Locate the cell with the specified text and output its (X, Y) center coordinate. 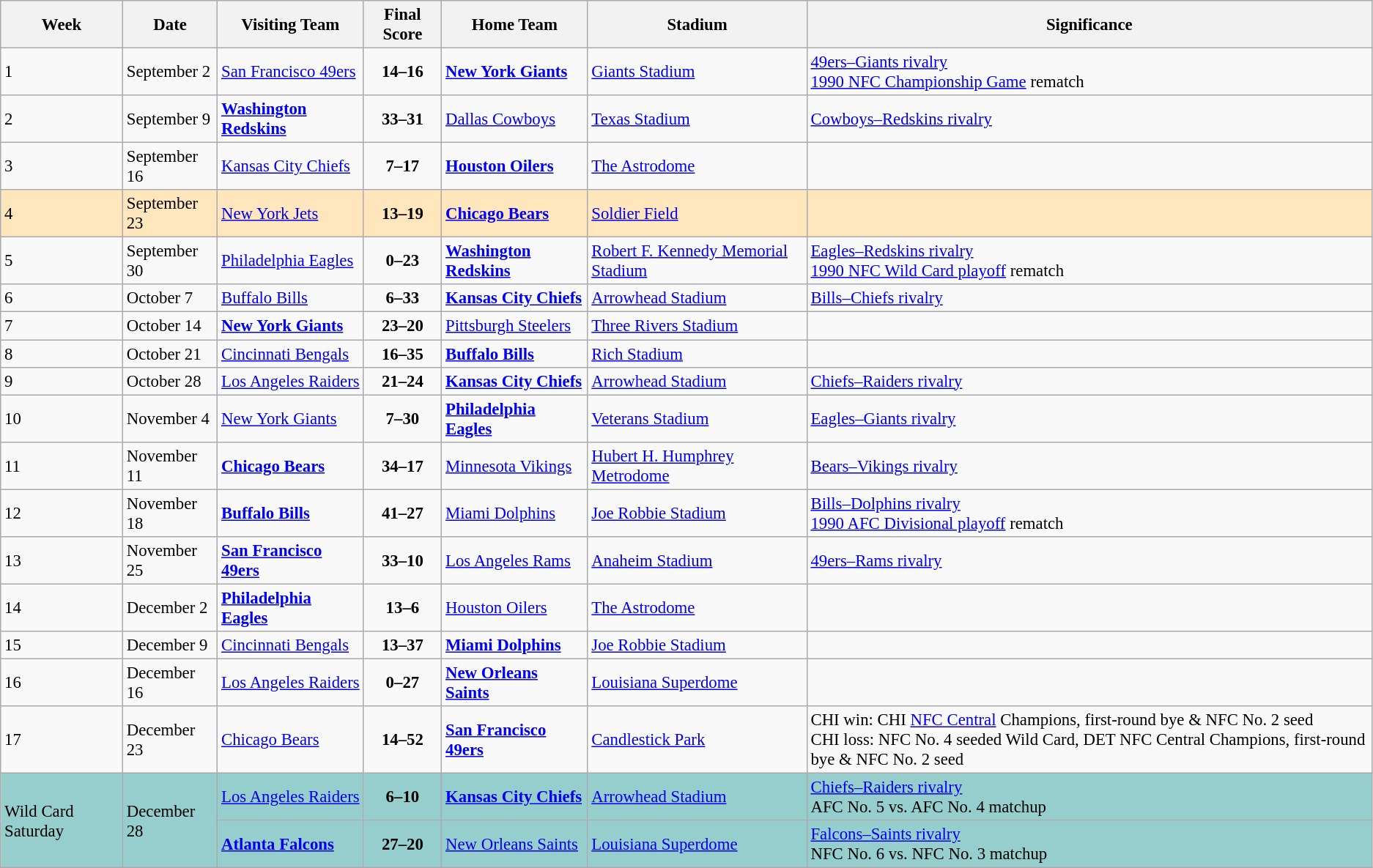
4 (62, 214)
27–20 (403, 844)
8 (62, 354)
6–33 (403, 298)
14–16 (403, 72)
October 21 (170, 354)
September 2 (170, 72)
3 (62, 167)
49ers–Giants rivalry1990 NFC Championship Game rematch (1089, 72)
13 (62, 561)
6 (62, 298)
September 23 (170, 214)
Robert F. Kennedy Memorial Stadium (697, 261)
49ers–Rams rivalry (1089, 561)
September 9 (170, 119)
Soldier Field (697, 214)
Rich Stadium (697, 354)
7–30 (403, 419)
Eagles–Giants rivalry (1089, 419)
Dallas Cowboys (514, 119)
Eagles–Redskins rivalry1990 NFC Wild Card playoff rematch (1089, 261)
Bills–Dolphins rivalry1990 AFC Divisional playoff rematch (1089, 513)
1 (62, 72)
November 25 (170, 561)
October 14 (170, 326)
10 (62, 419)
Bills–Chiefs rivalry (1089, 298)
Visiting Team (290, 25)
15 (62, 645)
33–31 (403, 119)
November 11 (170, 466)
0–23 (403, 261)
November 4 (170, 419)
Anaheim Stadium (697, 561)
November 18 (170, 513)
Texas Stadium (697, 119)
16–35 (403, 354)
5 (62, 261)
11 (62, 466)
21–24 (403, 381)
2 (62, 119)
Falcons–Saints rivalryNFC No. 6 vs. NFC No. 3 matchup (1089, 844)
December 9 (170, 645)
0–27 (403, 683)
December 23 (170, 740)
December 2 (170, 608)
14–52 (403, 740)
Stadium (697, 25)
Final Score (403, 25)
Home Team (514, 25)
Wild Card Saturday (62, 820)
Chiefs–Raiders rivalryAFC No. 5 vs. AFC No. 4 matchup (1089, 797)
October 28 (170, 381)
16 (62, 683)
6–10 (403, 797)
Giants Stadium (697, 72)
Veterans Stadium (697, 419)
34–17 (403, 466)
17 (62, 740)
Los Angeles Rams (514, 561)
September 30 (170, 261)
Week (62, 25)
12 (62, 513)
December 16 (170, 683)
Significance (1089, 25)
14 (62, 608)
13–6 (403, 608)
Three Rivers Stadium (697, 326)
New York Jets (290, 214)
7 (62, 326)
7–17 (403, 167)
Minnesota Vikings (514, 466)
Candlestick Park (697, 740)
December 28 (170, 820)
Chiefs–Raiders rivalry (1089, 381)
Bears–Vikings rivalry (1089, 466)
13–37 (403, 645)
13–19 (403, 214)
September 16 (170, 167)
Date (170, 25)
9 (62, 381)
Pittsburgh Steelers (514, 326)
Atlanta Falcons (290, 844)
33–10 (403, 561)
Hubert H. Humphrey Metrodome (697, 466)
23–20 (403, 326)
Cowboys–Redskins rivalry (1089, 119)
41–27 (403, 513)
October 7 (170, 298)
